Detect which cell encompasses the target text, then output its (x, y) center coordinate. 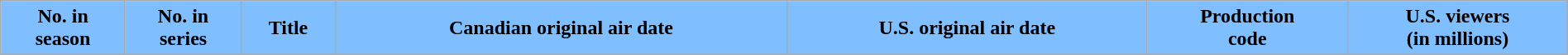
No. inseries (183, 28)
U.S. viewers(in millions) (1458, 28)
U.S. original air date (968, 28)
Title (289, 28)
Productioncode (1247, 28)
No. inseason (63, 28)
Canadian original air date (561, 28)
